Detect which cell encompasses the target text, then output its (X, Y) center coordinate. 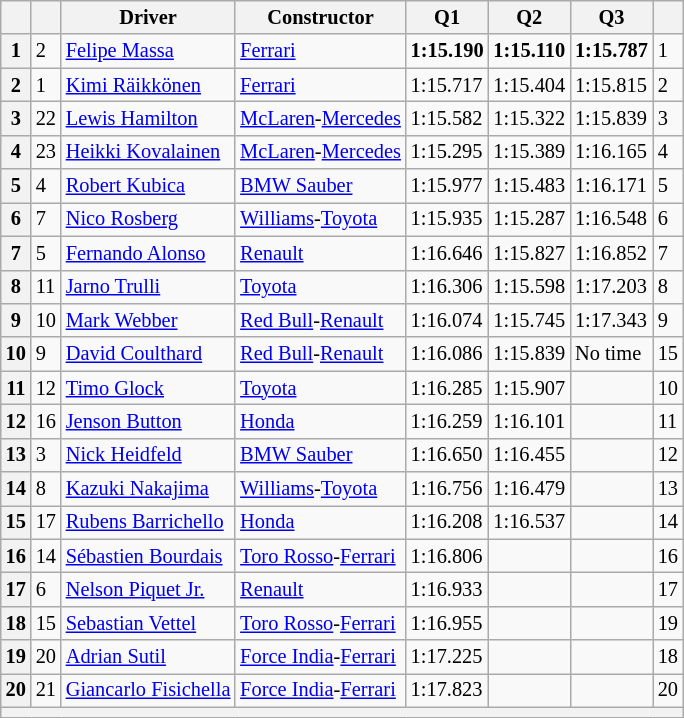
1:15.935 (448, 219)
22 (46, 118)
1:15.322 (529, 118)
1:15.717 (448, 85)
1:15.404 (529, 85)
Rubens Barrichello (148, 522)
1:16.455 (529, 455)
1:15.598 (529, 287)
1:17.203 (612, 287)
Giancarlo Fisichella (148, 690)
Kazuki Nakajima (148, 489)
1:16.646 (448, 253)
1:16.537 (529, 522)
1:17.225 (448, 657)
1:17.343 (612, 320)
1:15.295 (448, 152)
Q3 (612, 17)
1:15.287 (529, 219)
1:15.787 (612, 51)
23 (46, 152)
1:15.483 (529, 186)
1:16.101 (529, 421)
Lewis Hamilton (148, 118)
1:15.190 (448, 51)
1:16.165 (612, 152)
1:16.479 (529, 489)
Sebastian Vettel (148, 623)
Timo Glock (148, 388)
Sébastien Bourdais (148, 556)
Fernando Alonso (148, 253)
1:16.086 (448, 354)
1:16.852 (612, 253)
No time (612, 354)
Q1 (448, 17)
1:16.806 (448, 556)
1:15.827 (529, 253)
Mark Webber (148, 320)
1:16.650 (448, 455)
David Coulthard (148, 354)
1:16.259 (448, 421)
1:17.823 (448, 690)
Adrian Sutil (148, 657)
Heikki Kovalainen (148, 152)
1:16.074 (448, 320)
Q2 (529, 17)
Nelson Piquet Jr. (148, 589)
1:15.110 (529, 51)
Nico Rosberg (148, 219)
1:16.933 (448, 589)
1:16.306 (448, 287)
Felipe Massa (148, 51)
21 (46, 690)
1:16.955 (448, 623)
1:16.171 (612, 186)
1:15.745 (529, 320)
1:16.548 (612, 219)
1:15.977 (448, 186)
1:15.389 (529, 152)
1:15.907 (529, 388)
Constructor (320, 17)
Nick Heidfeld (148, 455)
Jarno Trulli (148, 287)
Kimi Räikkönen (148, 85)
1:15.815 (612, 85)
Driver (148, 17)
1:16.756 (448, 489)
Robert Kubica (148, 186)
1:15.582 (448, 118)
Jenson Button (148, 421)
1:16.208 (448, 522)
1:16.285 (448, 388)
